Detect which cell encompasses the target text, then output its [x, y] center coordinate. 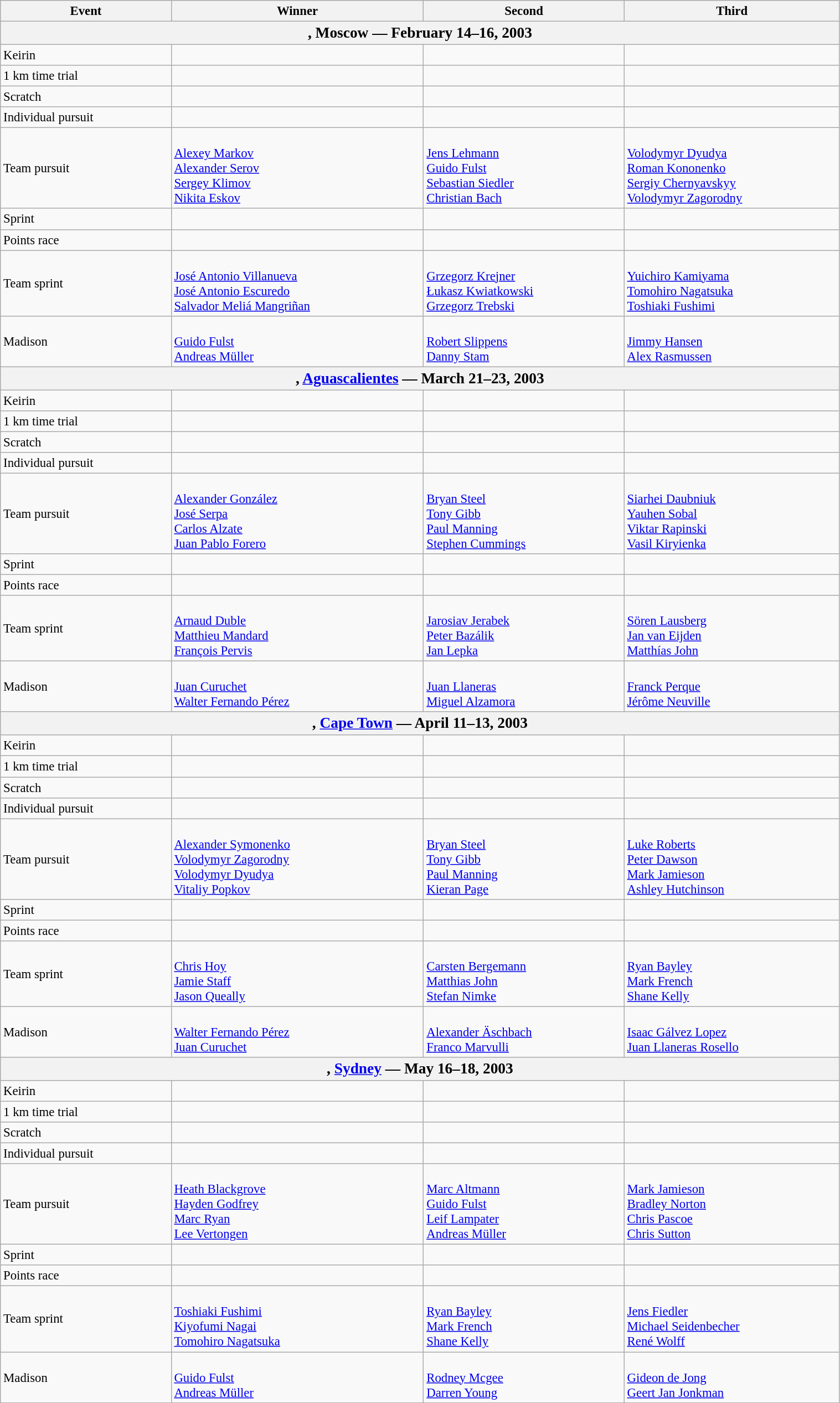
Arnaud Duble Matthieu Mandard François Pervis [297, 628]
Yuichiro Kamiyama Tomohiro Nagatsuka Toshiaki Fushimi [732, 284]
Jens Fiedler Michael Seidenbecher René Wolff [732, 1319]
Alexander Äschbach Franco Marvulli [524, 1032]
José Antonio Villanueva José Antonio Escuredo Salvador Meliá Mangriñan [297, 284]
Carsten BergemannMatthias JohnStefan Nimke [524, 974]
Ryan Bayley Mark French Shane Kelly [524, 1319]
Marc Altmann Guido Fulst Leif Lampater Andreas Müller [524, 1204]
Third [732, 11]
Walter Fernando Pérez Juan Curuchet [297, 1032]
Event [86, 11]
Volodymyr Dyudya Roman Kononenko Sergiy Chernyavskyy Volodymyr Zagorodny [732, 168]
Heath Blackgrove Hayden Godfrey Marc Ryan Lee Vertongen [297, 1204]
Siarhei Daubniuk Yauhen Sobal Viktar Rapinski Vasil Kiryienka [732, 513]
Rodney Mcgee Darren Young [524, 1378]
Jimmy Hansen Alex Rasmussen [732, 341]
Alexander González José Serpa Carlos Alzate Juan Pablo Forero [297, 513]
, Sydney — May 16–18, 2003 [420, 1069]
Gideon de Jong Geert Jan Jonkman [732, 1378]
Mark Jamieson Bradley Norton Chris Pascoe Chris Sutton [732, 1204]
Juan Curuchet Walter Fernando Pérez [297, 687]
Ryan BayleyMark FrenchShane Kelly [732, 974]
Isaac Gálvez Lopez Juan Llaneras Rosello [732, 1032]
, Moscow — February 14–16, 2003 [420, 33]
Bryan Steel Tony Gibb Paul Manning Stephen Cummings [524, 513]
Second [524, 11]
Winner [297, 11]
, Aguascalientes — March 21–23, 2003 [420, 378]
, Cape Town — April 11–13, 2003 [420, 723]
Chris HoyJamie StaffJason Queally [297, 974]
Alexey Markov Alexander Serov Sergey Klimov Nikita Eskov [297, 168]
Sören Lausberg Jan van Eijden Matthías John [732, 628]
Luke Roberts Peter Dawson Mark Jamieson Ashley Hutchinson [732, 859]
Grzegorz Krejner Łukasz Kwiatkowski Grzegorz Trebski [524, 284]
Toshiaki FushimiKiyofumi Nagai Tomohiro Nagatsuka [297, 1319]
Robert Slippens Danny Stam [524, 341]
Juan Llaneras Miguel Alzamora [524, 687]
Jarosiav Jerabek Peter Bazálik Jan Lepka [524, 628]
Alexander Symonenko Volodymyr Zagorodny Volodymyr Dyudya Vitaliy Popkov [297, 859]
Franck Perque Jérôme Neuville [732, 687]
Bryan Steel Tony Gibb Paul Manning Kieran Page [524, 859]
Jens Lehmann Guido Fulst Sebastian Siedler Christian Bach [524, 168]
